Capture the cell that displays the provided text and extract its (X, Y) central coordinate. 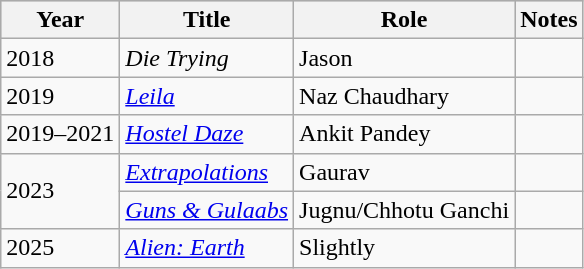
Notes (549, 20)
Jason (404, 58)
Alien: Earth (207, 248)
Jugnu/Chhotu Ganchi (404, 210)
Title (207, 20)
Extrapolations (207, 172)
Slightly (404, 248)
2019–2021 (60, 134)
Die Trying (207, 58)
Naz Chaudhary (404, 96)
2023 (60, 191)
Year (60, 20)
Hostel Daze (207, 134)
2025 (60, 248)
Gaurav (404, 172)
2018 (60, 58)
Ankit Pandey (404, 134)
Leila (207, 96)
Guns & Gulaabs (207, 210)
Role (404, 20)
2019 (60, 96)
